Find where the given text appears and provide that cell's center as [X, Y] coordinate. 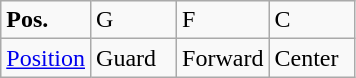
Center [312, 58]
G [134, 20]
Position [46, 58]
C [312, 20]
Forward [223, 58]
F [223, 20]
Pos. [46, 20]
Guard [134, 58]
